Capture the cell that displays the provided text and extract its (x, y) central coordinate. 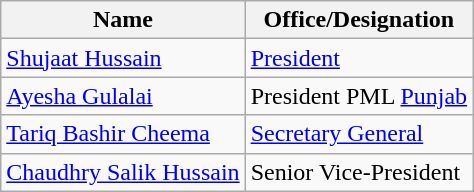
President (359, 58)
President PML Punjab (359, 96)
Tariq Bashir Cheema (123, 134)
Shujaat Hussain (123, 58)
Chaudhry Salik Hussain (123, 172)
Name (123, 20)
Secretary General (359, 134)
Senior Vice-President (359, 172)
Ayesha Gulalai (123, 96)
Office/Designation (359, 20)
